From the cell containing the given text, extract its center point as (X, Y) coordinate. 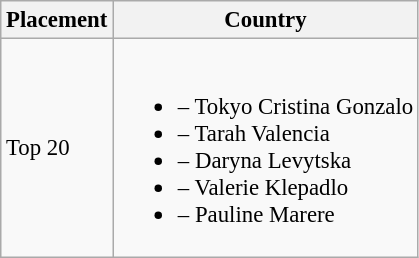
Top 20 (57, 148)
– Tokyo Cristina Gonzalo – Tarah Valencia – Daryna Levytska – Valerie Klepadlo – Pauline Marere (266, 148)
Placement (57, 20)
Country (266, 20)
